Output the [x, y] coordinate of the center of the cell containing the given text.  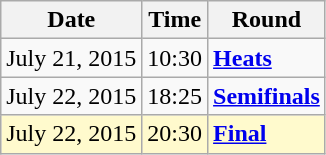
Heats [267, 58]
10:30 [175, 58]
July 21, 2015 [72, 58]
Date [72, 20]
Round [267, 20]
Final [267, 134]
20:30 [175, 134]
Time [175, 20]
18:25 [175, 96]
Semifinals [267, 96]
